Extract the [x, y] coordinate from the center of the cell holding the provided text.  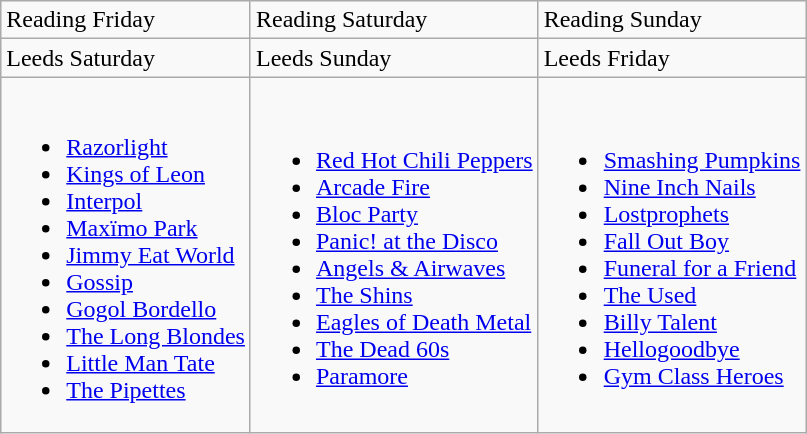
Reading Sunday [672, 20]
Reading Saturday [394, 20]
Red Hot Chili PeppersArcade FireBloc PartyPanic! at the DiscoAngels & AirwavesThe ShinsEagles of Death MetalThe Dead 60sParamore [394, 255]
RazorlightKings of LeonInterpolMaxïmo ParkJimmy Eat WorldGossipGogol BordelloThe Long BlondesLittle Man TateThe Pipettes [126, 255]
Reading Friday [126, 20]
Leeds Saturday [126, 58]
Leeds Friday [672, 58]
Leeds Sunday [394, 58]
Smashing PumpkinsNine Inch NailsLostprophetsFall Out BoyFuneral for a FriendThe UsedBilly TalentHellogoodbyeGym Class Heroes [672, 255]
